Determine the [x, y] coordinate at the center of the cell enclosing the given text.  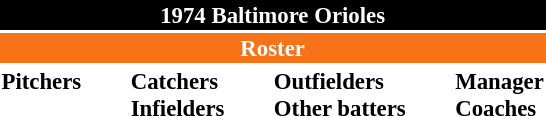
1974 Baltimore Orioles [272, 15]
Roster [272, 48]
